Provide the (x, y) coordinate of the cell's center where the given text is located.  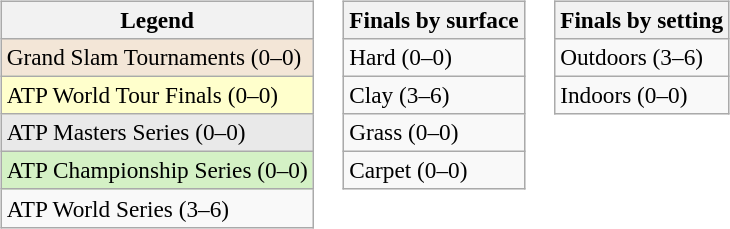
Grand Slam Tournaments (0–0) (157, 57)
ATP Masters Series (0–0) (157, 133)
ATP Championship Series (0–0) (157, 171)
Finals by setting (642, 20)
Outdoors (3–6) (642, 57)
Grass (0–0) (434, 133)
Finals by surface (434, 20)
Hard (0–0) (434, 57)
Indoors (0–0) (642, 95)
ATP World Series (3–6) (157, 208)
Clay (3–6) (434, 95)
Carpet (0–0) (434, 171)
Legend (157, 20)
ATP World Tour Finals (0–0) (157, 95)
